Scan for the cell matching the given text and deliver its [X, Y] coordinate at center. 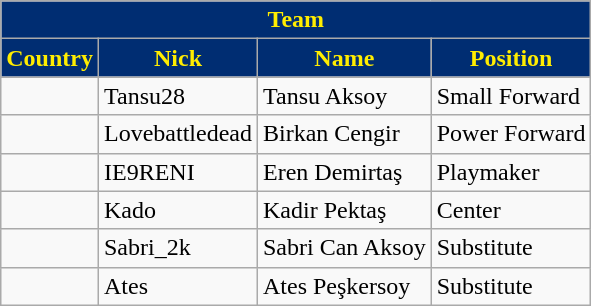
Sabri_2k [178, 248]
Kadir Pektaş [344, 210]
Lovebattledead [178, 134]
Country [50, 58]
Nick [178, 58]
Power Forward [511, 134]
Position [511, 58]
Birkan Cengir [344, 134]
Ates Peşkersoy [344, 286]
Center [511, 210]
IE9RENI [178, 172]
Team [296, 20]
Ates [178, 286]
Sabri Can Aksoy [344, 248]
Playmaker [511, 172]
Kado [178, 210]
Tansu Aksoy [344, 96]
Name [344, 58]
Eren Demirtaş [344, 172]
Small Forward [511, 96]
Tansu28 [178, 96]
